Locate the cell with the specified text and output its (x, y) center coordinate. 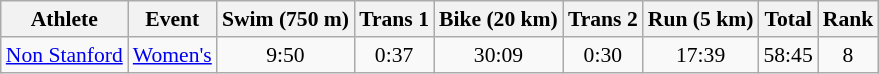
Run (5 km) (701, 19)
30:09 (498, 55)
Athlete (64, 19)
Swim (750 m) (286, 19)
Non Stanford (64, 55)
0:37 (394, 55)
17:39 (701, 55)
9:50 (286, 55)
Bike (20 km) (498, 19)
Women's (172, 55)
Rank (848, 19)
58:45 (788, 55)
Total (788, 19)
Event (172, 19)
Trans 1 (394, 19)
0:30 (603, 55)
Trans 2 (603, 19)
8 (848, 55)
